Return (x, y) of the center of cell containing provided text 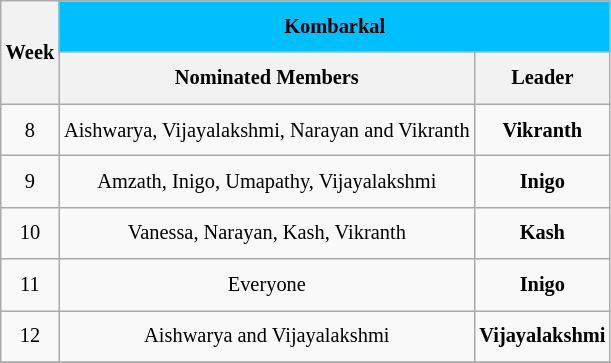
Aishwarya, Vijayalakshmi, Narayan and Vikranth (266, 130)
Leader (542, 78)
12 (30, 336)
8 (30, 130)
Everyone (266, 285)
Nominated Members (266, 78)
Amzath, Inigo, Umapathy, Vijayalakshmi (266, 181)
Aishwarya and Vijayalakshmi (266, 336)
Vijayalakshmi (542, 336)
Kash (542, 233)
9 (30, 181)
11 (30, 285)
Vanessa, Narayan, Kash, Vikranth (266, 233)
Week (30, 52)
10 (30, 233)
Vikranth (542, 130)
Kombarkal (334, 26)
